Output the [x, y] coordinate of the center of the cell containing the given text.  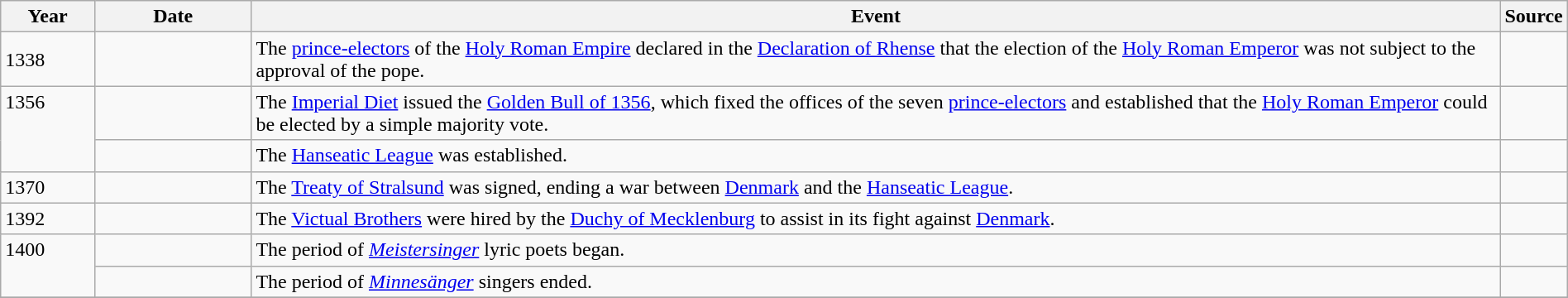
1392 [48, 219]
Date [172, 17]
1356 [48, 129]
Year [48, 17]
The period of Meistersinger lyric poets began. [876, 250]
1370 [48, 187]
The Victual Brothers were hired by the Duchy of Mecklenburg to assist in its fight against Denmark. [876, 219]
1400 [48, 266]
Event [876, 17]
The period of Minnesänger singers ended. [876, 281]
The Treaty of Stralsund was signed, ending a war between Denmark and the Hanseatic League. [876, 187]
Source [1533, 17]
The Hanseatic League was established. [876, 156]
1338 [48, 60]
